Search for the cell housing the specified text and yield its (X, Y) center coordinate. 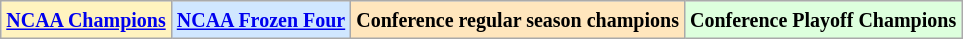
Conference regular season champions (518, 20)
NCAA Frozen Four (261, 20)
Conference Playoff Champions (822, 20)
NCAA Champions (86, 20)
